Scan for the cell matching the given text and deliver its (X, Y) coordinate at center. 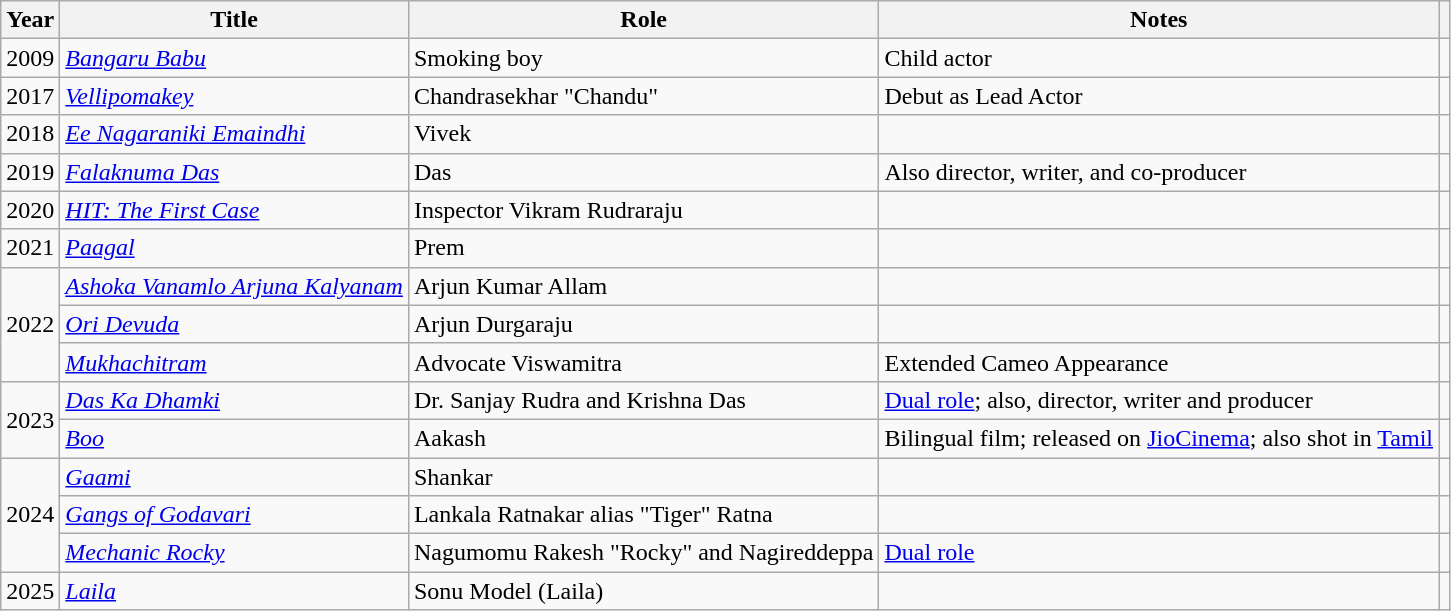
2019 (30, 172)
Ashoka Vanamlo Arjuna Kalyanam (234, 286)
Laila (234, 591)
Year (30, 20)
Das Ka Dhamki (234, 400)
Bilingual film; released on JioCinema; also shot in Tamil (1159, 438)
2018 (30, 134)
Lankala Ratnakar alias "Tiger" Ratna (644, 515)
Inspector Vikram Rudraraju (644, 210)
Arjun Kumar Allam (644, 286)
Das (644, 172)
Bangaru Babu (234, 58)
2025 (30, 591)
2024 (30, 515)
2009 (30, 58)
Debut as Lead Actor (1159, 96)
Mukhachitram (234, 362)
Title (234, 20)
Advocate Viswamitra (644, 362)
2017 (30, 96)
Vivek (644, 134)
Notes (1159, 20)
Gaami (234, 477)
Arjun Durgaraju (644, 324)
Nagumomu Rakesh "Rocky" and Nagireddeppa (644, 553)
Dual role (1159, 553)
Mechanic Rocky (234, 553)
Extended Cameo Appearance (1159, 362)
2022 (30, 324)
Child actor (1159, 58)
Role (644, 20)
Also director, writer, and co-producer (1159, 172)
Shankar (644, 477)
Dr. Sanjay Rudra and Krishna Das (644, 400)
Falaknuma Das (234, 172)
Boo (234, 438)
Prem (644, 248)
Paagal (234, 248)
HIT: The First Case (234, 210)
Vellipomakey (234, 96)
2023 (30, 419)
Smoking boy (644, 58)
Aakash (644, 438)
Ee Nagaraniki Emaindhi (234, 134)
2020 (30, 210)
Sonu Model (Laila) (644, 591)
Chandrasekhar "Chandu" (644, 96)
Ori Devuda (234, 324)
Gangs of Godavari (234, 515)
Dual role; also, director, writer and producer (1159, 400)
2021 (30, 248)
